Determine the (x, y) coordinate at the center of the cell enclosing the given text.  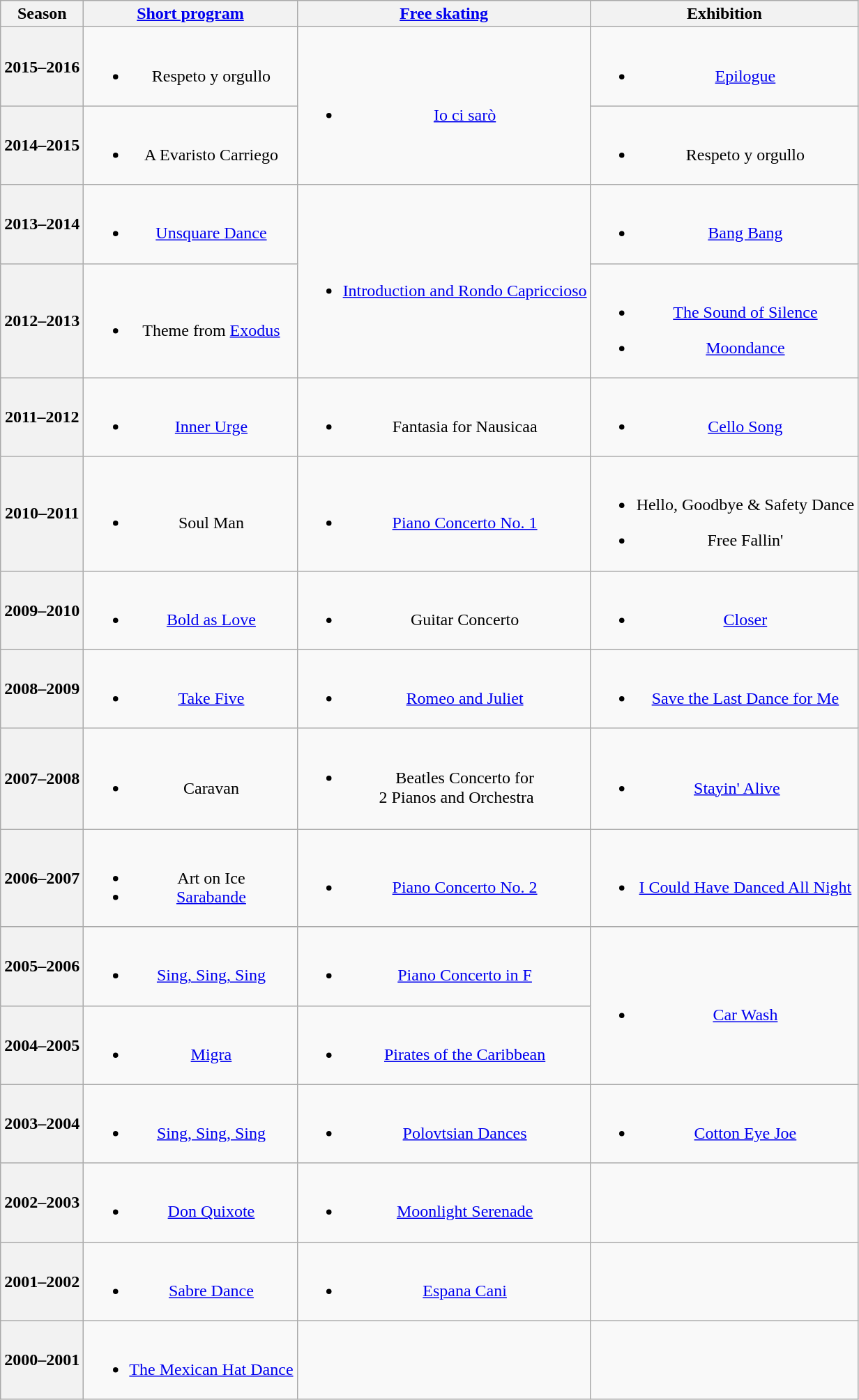
Pirates of the Caribbean (443, 1045)
Cello Song (724, 417)
Inner Urge (190, 417)
Epilogue (724, 67)
Piano Concerto No. 2 (443, 878)
Don Quixote (190, 1203)
2015–2016 (42, 67)
I Could Have Danced All Night (724, 878)
Cotton Eye Joe (724, 1123)
2003–2004 (42, 1123)
Sabre Dance (190, 1281)
Io ci sarò (443, 106)
2004–2005 (42, 1045)
Moonlight Serenade (443, 1203)
Car Wash (724, 1006)
2014–2015 (42, 145)
Espana Cani (443, 1281)
2001–2002 (42, 1281)
Unsquare Dance (190, 224)
Migra (190, 1045)
Season (42, 14)
Guitar Concerto (443, 610)
Hello, Goodbye & Safety Dance Free Fallin' (724, 514)
Stayin' Alive (724, 779)
Beatles Concerto for 2 Pianos and Orchestra (443, 779)
Introduction and Rondo Capriccioso (443, 282)
Romeo and Juliet (443, 689)
Save the Last Dance for Me (724, 689)
2008–2009 (42, 689)
2000–2001 (42, 1360)
A Evaristo Carriego (190, 145)
Piano Concerto No. 1 (443, 514)
Caravan (190, 779)
Bold as Love (190, 610)
Art on IceSarabande (190, 878)
2005–2006 (42, 966)
Exhibition (724, 14)
2013–2014 (42, 224)
2012–2013 (42, 321)
Free skating (443, 14)
The Sound of Silence Moondance (724, 321)
2002–2003 (42, 1203)
Fantasia for Nausicaa (443, 417)
Bang Bang (724, 224)
2006–2007 (42, 878)
Polovtsian Dances (443, 1123)
Closer (724, 610)
2007–2008 (42, 779)
The Mexican Hat Dance (190, 1360)
2010–2011 (42, 514)
2011–2012 (42, 417)
Take Five (190, 689)
Soul Man (190, 514)
Short program (190, 14)
Piano Concerto in F (443, 966)
Theme from Exodus (190, 321)
2009–2010 (42, 610)
